Find where the given text appears and provide that cell's center as (x, y) coordinate. 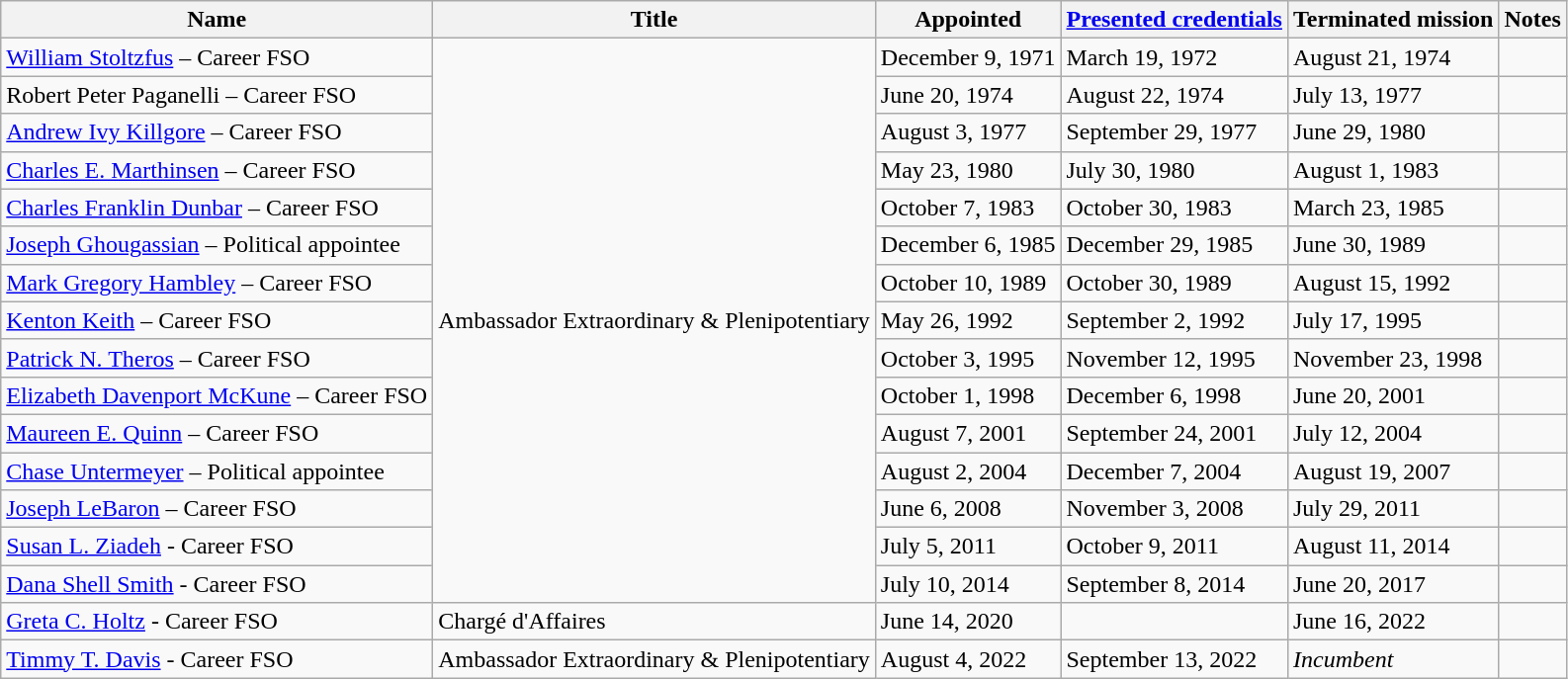
Name (218, 20)
August 4, 2022 (968, 659)
July 30, 1980 (1175, 170)
Greta C. Holtz - Career FSO (218, 622)
Joseph LeBaron – Career FSO (218, 509)
Patrick N. Theros – Career FSO (218, 358)
Maureen E. Quinn – Career FSO (218, 433)
October 3, 1995 (968, 358)
Robert Peter Paganelli – Career FSO (218, 95)
Joseph Ghougassian – Political appointee (218, 245)
August 11, 2014 (1393, 547)
March 23, 1985 (1393, 208)
August 7, 2001 (968, 433)
November 12, 1995 (1175, 358)
Mark Gregory Hambley – Career FSO (218, 283)
July 29, 2011 (1393, 509)
June 20, 2001 (1393, 395)
June 29, 1980 (1393, 132)
July 13, 1977 (1393, 95)
October 30, 1983 (1175, 208)
October 7, 1983 (968, 208)
November 23, 1998 (1393, 358)
September 2, 1992 (1175, 320)
Incumbent (1393, 659)
June 20, 1974 (968, 95)
Chargé d'Affaires (654, 622)
Charles Franklin Dunbar – Career FSO (218, 208)
October 9, 2011 (1175, 547)
Notes (1532, 20)
March 19, 1972 (1175, 57)
August 21, 1974 (1393, 57)
July 17, 1995 (1393, 320)
Presented credentials (1175, 20)
October 10, 1989 (968, 283)
Timmy T. Davis - Career FSO (218, 659)
August 1, 1983 (1393, 170)
Appointed (968, 20)
August 19, 2007 (1393, 471)
June 20, 2017 (1393, 584)
Dana Shell Smith - Career FSO (218, 584)
May 26, 1992 (968, 320)
August 15, 1992 (1393, 283)
September 29, 1977 (1175, 132)
December 9, 1971 (968, 57)
July 10, 2014 (968, 584)
October 30, 1989 (1175, 283)
Title (654, 20)
September 24, 2001 (1175, 433)
August 2, 2004 (968, 471)
Andrew Ivy Killgore – Career FSO (218, 132)
May 23, 1980 (968, 170)
December 6, 1985 (968, 245)
December 7, 2004 (1175, 471)
Terminated mission (1393, 20)
December 29, 1985 (1175, 245)
September 13, 2022 (1175, 659)
December 6, 1998 (1175, 395)
Susan L. Ziadeh - Career FSO (218, 547)
October 1, 1998 (968, 395)
Elizabeth Davenport McKune – Career FSO (218, 395)
June 6, 2008 (968, 509)
July 12, 2004 (1393, 433)
Chase Untermeyer – Political appointee (218, 471)
July 5, 2011 (968, 547)
June 30, 1989 (1393, 245)
September 8, 2014 (1175, 584)
Charles E. Marthinsen – Career FSO (218, 170)
Kenton Keith – Career FSO (218, 320)
August 22, 1974 (1175, 95)
November 3, 2008 (1175, 509)
August 3, 1977 (968, 132)
June 16, 2022 (1393, 622)
June 14, 2020 (968, 622)
William Stoltzfus – Career FSO (218, 57)
